Return the (x, y) coordinate for the center point of the cell that contains the specified text.  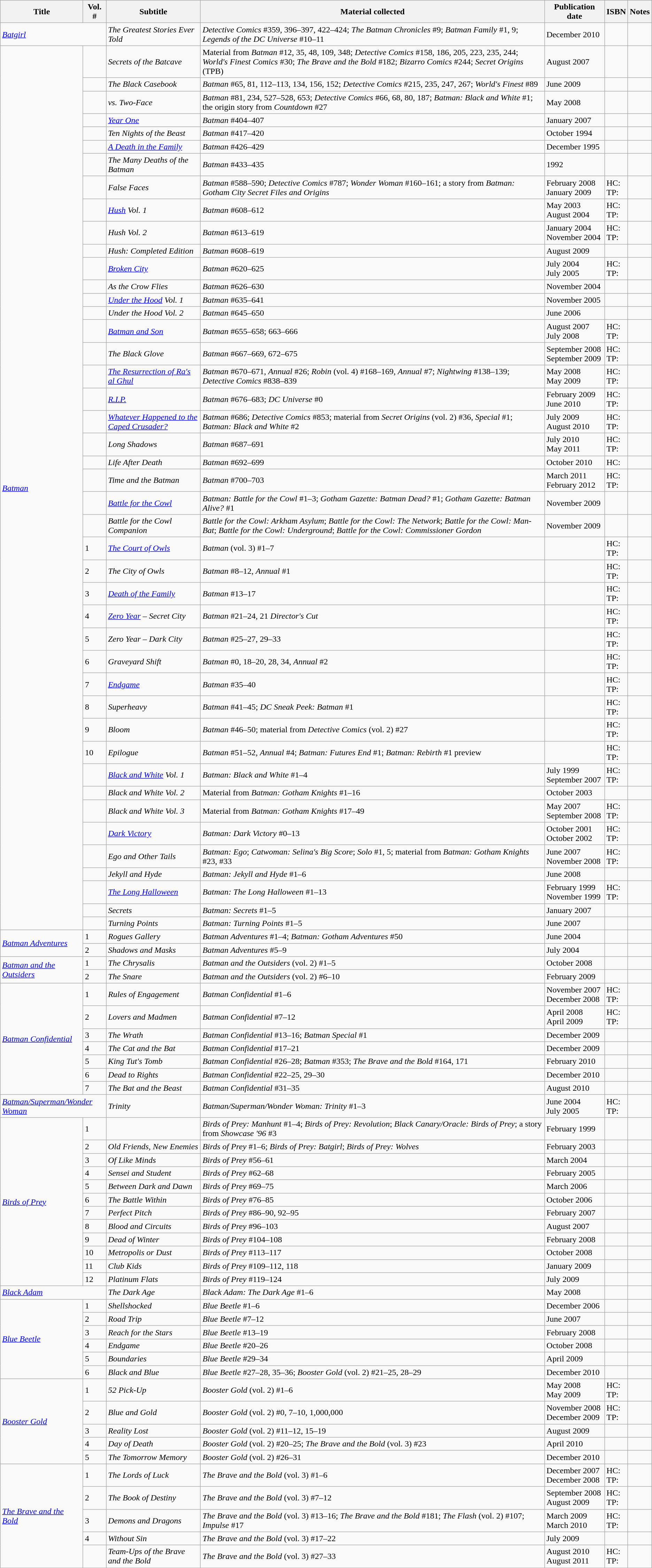
February 2007 (574, 1213)
Year One (153, 120)
February 2009June 2010 (574, 399)
Hush Vol. 2 (153, 233)
A Death in the Family (153, 147)
Batgirl (53, 34)
Black and White Vol. 1 (153, 775)
The Brave and the Bold (vol. 3) #27–33 (373, 1557)
March 2011February 2012 (574, 480)
December 2006 (574, 1306)
The Many Deaths of the Batman (153, 164)
Birds of Prey #1–6; Birds of Prey: Batgirl; Birds of Prey: Wolves (373, 1146)
February 2005 (574, 1173)
The City of Owls (153, 571)
Batman: Turning Points #1–5 (373, 924)
Batman #65, 81, 112–113, 134, 156, 152; Detective Comics #215, 235, 247, 267; World's Finest #89 (373, 84)
Graveyard Shift (153, 662)
Notes (640, 12)
July 2004 (574, 950)
As the Crow Flies (153, 287)
Batman: The Long Halloween #1–13 (373, 892)
Blue Beetle #13–19 (373, 1332)
Title (42, 12)
April 2009 (574, 1359)
Batman #613–619 (373, 233)
November 2004 (574, 287)
Birds of Prey #96–103 (373, 1226)
Batman #626–630 (373, 287)
Hush Vol. 1 (153, 210)
Publication date (574, 12)
Under the Hood Vol. 1 (153, 300)
June 2007November 2008 (574, 856)
June 2006 (574, 313)
Dead of Winter (153, 1239)
Batman: Jekyll and Hyde #1–6 (373, 874)
Club Kids (153, 1266)
Batman #433–435 (373, 164)
Battle for the Cowl Companion (153, 525)
Batman #51–52, Annual #4; Batman: Futures End #1; Batman: Rebirth #1 preview (373, 752)
Batman #635–641 (373, 300)
February 1999November 1999 (574, 892)
Booster Gold (42, 1421)
Reality Lost (153, 1431)
Batman #25–27, 29–33 (373, 639)
October 2001October 2002 (574, 833)
Batman Confidential #31–35 (373, 1088)
Black Adam (53, 1292)
Zero Year – Secret City (153, 617)
Bloom (153, 729)
Road Trip (153, 1319)
Day of Death (153, 1444)
October 1994 (574, 133)
Long Shadows (153, 445)
Material from Batman: Gotham Knights #17–49 (373, 811)
Metropolis or Dust (153, 1253)
June 2004July 2005 (574, 1106)
Sensei and Student (153, 1173)
The Book of Destiny (153, 1498)
Batman Confidential #26–28; Batman #353; The Brave and the Bold #164, 171 (373, 1061)
Birds of Prey #56–61 (373, 1160)
Zero Year – Dark City (153, 639)
The Long Halloween (153, 892)
February 1999 (574, 1129)
Birds of Prey #104–108 (373, 1239)
R.I.P. (153, 399)
Superheavy (153, 707)
The Brave and the Bold (vol. 3) #13–16; The Brave and the Bold #181; The Flash (vol. 2) #107; Impulse #17 (373, 1520)
The Wrath (153, 1035)
March 2004 (574, 1160)
Batman #35–40 (373, 684)
Ten Nights of the Beast (153, 133)
Batman #686; Detective Comics #853; material from Secret Origins (vol. 2) #36, Special #1; Batman: Black and White #2 (373, 422)
Batman #588–590; Detective Comics #787; Wonder Woman #160–161; a story from Batman: Gotham City Secret Files and Origins (373, 187)
Batman/Superman/Wonder Woman (53, 1106)
July 2010May 2011 (574, 445)
Batman #667–669, 672–675 (373, 354)
Birds of Prey (42, 1202)
Dead to Rights (153, 1075)
November 2008December 2009 (574, 1413)
Batman (42, 488)
June 2009 (574, 84)
October 2006 (574, 1200)
Booster Gold (vol. 2) #1–6 (373, 1390)
October 2010 (574, 462)
Birds of Prey #119–124 (373, 1279)
Batman #8–12, Annual #1 (373, 571)
August 2010 (574, 1088)
HC:TP: (616, 480)
Batman and the Outsiders (42, 970)
Booster Gold (vol. 2) #0, 7–10, 1,000,000 (373, 1413)
April 2010 (574, 1444)
Blue Beetle #29–34 (373, 1359)
The Brave and the Bold (vol. 3) #17–22 (373, 1538)
Birds of Prey: Manhunt #1–4; Birds of Prey: Revolution; Black Canary/Oracle: Birds of Prey; a story from Showcase '96 #3 (373, 1129)
Batman #692–699 (373, 462)
Batman Adventures #1–4; Batman: Gotham Adventures #50 (373, 937)
ISBN (616, 12)
Batman and the Outsiders (vol. 2) #1–5 (373, 963)
Life After Death (153, 462)
Demons and Dragons (153, 1520)
Batman #81, 234, 527–528, 653; Detective Comics #66, 68, 80, 187; Batman: Black and White #1; the origin story from Countdown #27 (373, 102)
Batman Confidential #22–25, 29–30 (373, 1075)
Jekyll and Hyde (153, 874)
Batman #608–619 (373, 250)
Whatever Happened to the Caped Crusader? (153, 422)
Batman: Battle for the Cowl #1–3; Gotham Gazette: Batman Dead? #1; Gotham Gazette: Batman Alive? #1 (373, 503)
The Cat and the Bat (153, 1048)
The Black Casebook (153, 84)
The Brave and the Bold (42, 1516)
Batman: Ego; Catwoman: Selina's Big Score; Solo #1, 5; material from Batman: Gotham Knights #23, #33 (373, 856)
July 2004July 2005 (574, 269)
Booster Gold (vol. 2) #11–12, 15–19 (373, 1431)
Batman: Black and White #1–4 (373, 775)
Subtitle (153, 12)
Platinum Flats (153, 1279)
King Tut's Tomb (153, 1061)
The Bat and the Beast (153, 1088)
Batman #41–45; DC Sneak Peek: Batman #1 (373, 707)
Blue Beetle #7–12 (373, 1319)
Batman Confidential #17–21 (373, 1048)
February 2010 (574, 1061)
Secrets of the Batcave (153, 62)
Batman #620–625 (373, 269)
February 2003 (574, 1146)
Birds of Prey #113–117 (373, 1253)
Batman: Dark Victory #0–13 (373, 833)
Material from Batman: Gotham Knights #1–16 (373, 793)
Batman #0, 18–20, 28, 34, Annual #2 (373, 662)
Blue Beetle #27–28, 35–36; Booster Gold (vol. 2) #21–25, 28–29 (373, 1372)
The Court of Owls (153, 548)
Boundaries (153, 1359)
Birds of Prey #86–90, 92–95 (373, 1213)
Batman Confidential (42, 1039)
The Resurrection of Ra's al Ghul (153, 376)
Black and Blue (153, 1372)
Epilogue (153, 752)
Between Dark and Dawn (153, 1187)
Secrets (153, 910)
Batman and Son (153, 331)
The Black Glove (153, 354)
The Lords of Luck (153, 1475)
Trinity (153, 1106)
March 2006 (574, 1187)
Death of the Family (153, 594)
The Snare (153, 976)
Vol. # (94, 12)
Batman: Secrets #1–5 (373, 910)
Batman (vol. 3) #1–7 (373, 548)
Batman #417–420 (373, 133)
Batman #700–703 (373, 480)
Batman #21–24, 21 Director's Cut (373, 617)
Blue Beetle (42, 1339)
Birds of Prey #76–85 (373, 1200)
Black and White Vol. 2 (153, 793)
Batman Adventures #5–9 (373, 950)
Batman/Superman/Wonder Woman: Trinity #1–3 (373, 1106)
Batman #608–612 (373, 210)
November 2007December 2008 (574, 994)
The Tomorrow Memory (153, 1457)
Black and White Vol. 3 (153, 811)
Blue Beetle #20–26 (373, 1345)
The Chrysalis (153, 963)
Without Sin (153, 1538)
December 1995 (574, 147)
Batman #655–658; 663–666 (373, 331)
October 2003 (574, 793)
Batman #687–691 (373, 445)
Lovers and Madmen (153, 1017)
52 Pick-Up (153, 1390)
Blood and Circuits (153, 1226)
Batman and the Outsiders (vol. 2) #6–10 (373, 976)
1992 (574, 164)
vs. Two-Face (153, 102)
Batman #670–671, Annual #26; Robin (vol. 4) #168–169, Annual #7; Nightwing #138–139; Detective Comics #838–839 (373, 376)
Batman #46–50; material from Detective Comics (vol. 2) #27 (373, 729)
Birds of Prey #109–112, 118 (373, 1266)
Perfect Pitch (153, 1213)
Hush: Completed Edition (153, 250)
The Brave and the Bold (vol. 3) #7–12 (373, 1498)
January 2009 (574, 1266)
Time and the Batman (153, 480)
December 2007December 2008 (574, 1475)
Booster Gold (vol. 2) #26–31 (373, 1457)
Batman #404–407 (373, 120)
Blue Beetle #1–6 (373, 1306)
Shadows and Masks (153, 950)
Broken City (153, 269)
Turning Points (153, 924)
January 2004November 2004 (574, 233)
September 2008August 2009 (574, 1498)
The Greatest Stories Ever Told (153, 34)
Batman Adventures (42, 943)
Batman #645–650 (373, 313)
Batman Confidential #7–12 (373, 1017)
Batman #13–17 (373, 594)
11 (94, 1266)
Old Friends, New Enemies (153, 1146)
Shellshocked (153, 1306)
Battle for the Cowl (153, 503)
Batman Confidential #13–16; Batman Special #1 (373, 1035)
HC: (616, 462)
Batman #426–429 (373, 147)
May 2007September 2008 (574, 811)
April 2008April 2009 (574, 1017)
July 2009August 2010 (574, 422)
The Dark Age (153, 1292)
12 (94, 1279)
June 2004 (574, 937)
Material collected (373, 12)
July 1999September 2007 (574, 775)
Team-Ups of the Brave and the Bold (153, 1557)
False Faces (153, 187)
February 2008January 2009 (574, 187)
Birds of Prey #62–68 (373, 1173)
Batman #676–683; DC Universe #0 (373, 399)
Reach for the Stars (153, 1332)
Birds of Prey #69–75 (373, 1187)
Batman Confidential #1–6 (373, 994)
Dark Victory (153, 833)
August 2007July 2008 (574, 331)
June 2008 (574, 874)
Of Like Minds (153, 1160)
The Brave and the Bold (vol. 3) #1–6 (373, 1475)
Booster Gold (vol. 2) #20–25; The Brave and the Bold (vol. 3) #23 (373, 1444)
The Battle Within (153, 1200)
February 2009 (574, 976)
Black Adam: The Dark Age #1–6 (373, 1292)
Blue and Gold (153, 1413)
August 2010August 2011 (574, 1557)
Detective Comics #359, 396–397, 422–424; The Batman Chronicles #9; Batman Family #1, 9; Legends of the DC Universe #10–11 (373, 34)
September 2008September 2009 (574, 354)
Rules of Engagement (153, 994)
Rogues Gallery (153, 937)
May 2003August 2004 (574, 210)
November 2005 (574, 300)
Ego and Other Tails (153, 856)
Under the Hood Vol. 2 (153, 313)
March 2009March 2010 (574, 1520)
